Extract the [X, Y] coordinate from the center of the cell holding the provided text.  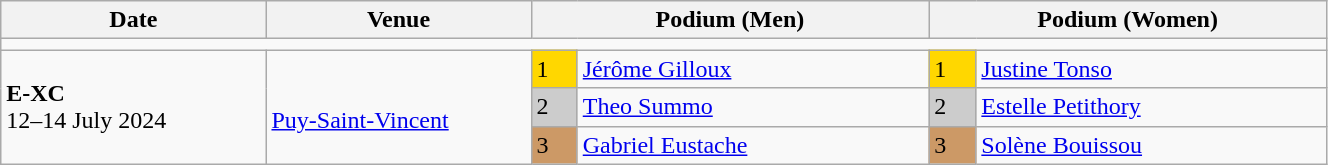
Podium (Women) [1128, 20]
Jérôme Gilloux [753, 69]
Justine Tonso [1152, 69]
Venue [398, 20]
Theo Summo [753, 107]
Estelle Petithory [1152, 107]
Date [134, 20]
Gabriel Eustache [753, 145]
E-XC 12–14 July 2024 [134, 107]
Podium (Men) [730, 20]
Solène Bouissou [1152, 145]
Puy-Saint-Vincent [398, 107]
